Return [x, y] of the center of cell containing provided text 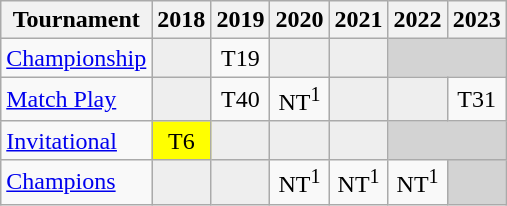
2021 [358, 20]
2023 [476, 20]
Champions [76, 182]
Championship [76, 58]
2022 [418, 20]
2019 [240, 20]
2020 [300, 20]
T6 [182, 140]
Match Play [76, 100]
2018 [182, 20]
T40 [240, 100]
T31 [476, 100]
Tournament [76, 20]
T19 [240, 58]
Invitational [76, 140]
